Return the (X, Y) coordinate for the center point of the cell that contains the specified text.  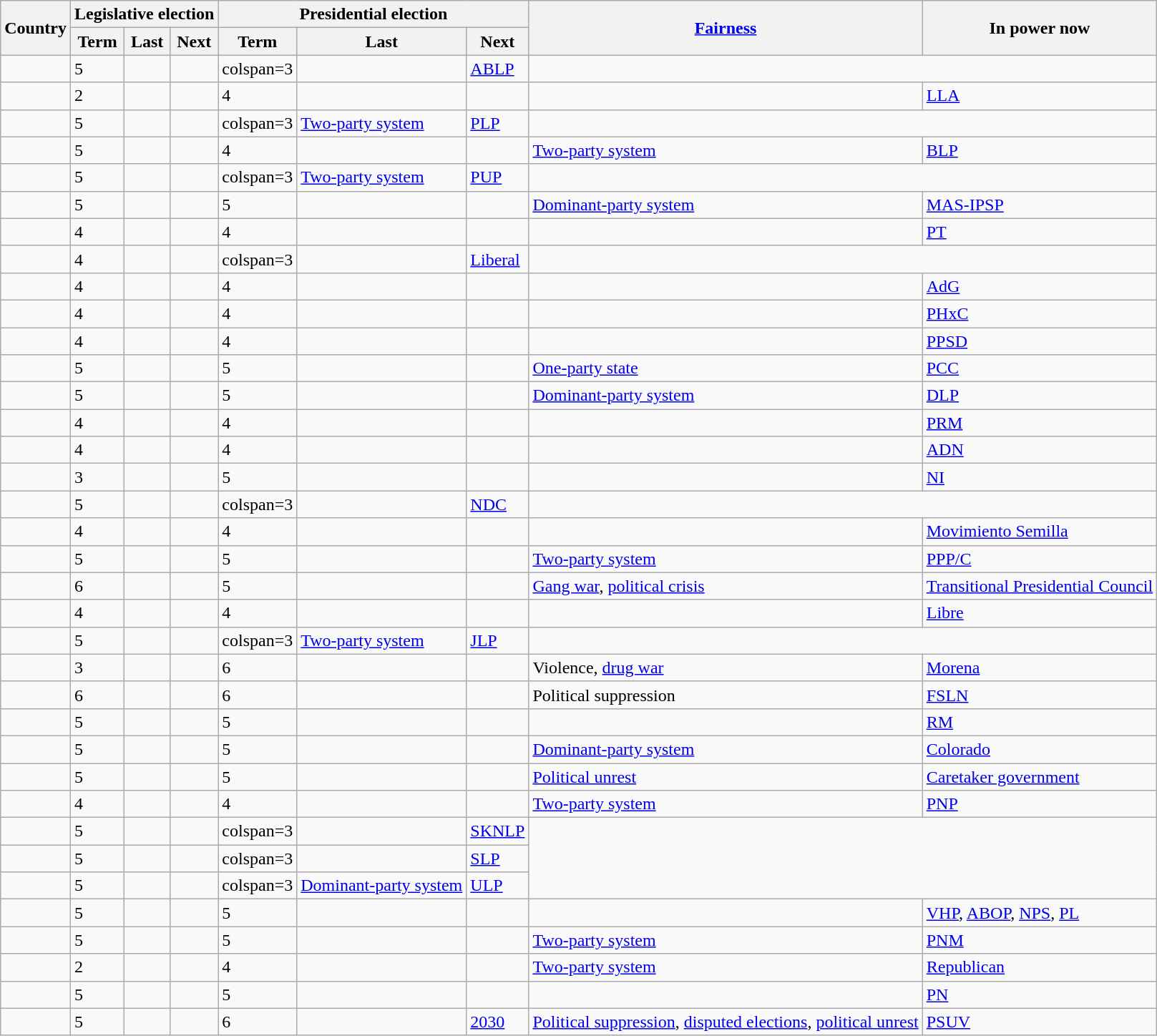
PPSD (1039, 341)
Violence, drug war (726, 668)
PUP (498, 177)
Morena (1039, 668)
BLP (1039, 150)
Country (36, 28)
FSLN (1039, 695)
Colorado (1039, 749)
PNM (1039, 940)
One-party state (726, 368)
LLA (1039, 96)
RM (1039, 722)
PPP/C (1039, 559)
SKNLP (498, 831)
DLP (1039, 396)
SLP (498, 859)
In power now (1039, 28)
Movimiento Semilla (1039, 532)
NDC (498, 504)
Transitional Presidential Council (1039, 586)
Gang war, political crisis (726, 586)
ULP (498, 886)
Legislative election (144, 14)
ADN (1039, 450)
PSUV (1039, 1022)
2030 (498, 1022)
Political suppression (726, 695)
Fairness (726, 28)
Political suppression, disputed elections, political unrest (726, 1022)
Caretaker government (1039, 776)
PHxC (1039, 313)
AdG (1039, 286)
PN (1039, 995)
Liberal (498, 259)
NI (1039, 477)
Libre (1039, 613)
PRM (1039, 423)
Political unrest (726, 776)
VHP, ABOP, NPS, PL (1039, 913)
PCC (1039, 368)
JLP (498, 640)
Republican (1039, 967)
ABLP (498, 69)
PNP (1039, 804)
PT (1039, 232)
MAS-IPSP (1039, 205)
Presidential election (374, 14)
PLP (498, 123)
